Scan for the cell matching the given text and deliver its (X, Y) coordinate at center. 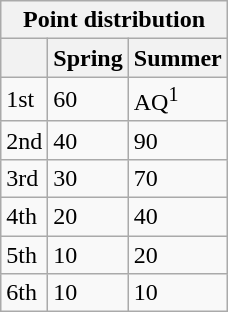
Summer (178, 58)
4th (24, 217)
30 (88, 178)
AQ1 (178, 100)
5th (24, 255)
60 (88, 100)
Point distribution (114, 20)
2nd (24, 140)
90 (178, 140)
6th (24, 293)
70 (178, 178)
1st (24, 100)
3rd (24, 178)
Spring (88, 58)
